Output the [x, y] coordinate of the center of the cell containing the given text.  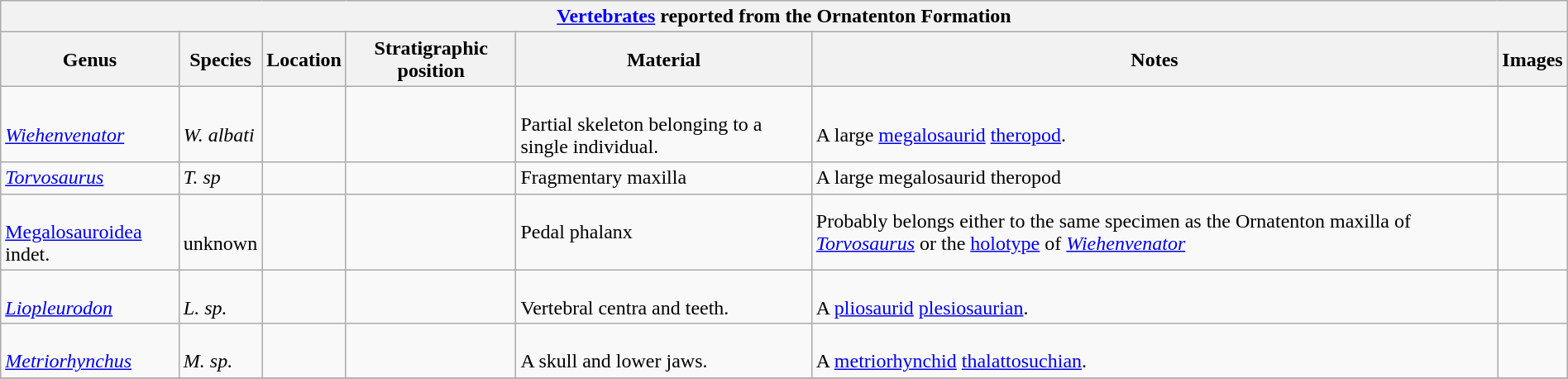
M. sp. [220, 351]
Megalosauroidea indet. [90, 232]
L. sp. [220, 296]
Torvosaurus [90, 178]
A metriorhynchid thalattosuchian. [1154, 351]
Pedal phalanx [663, 232]
unknown [220, 232]
T. sp [220, 178]
A pliosaurid plesiosaurian. [1154, 296]
Probably belongs either to the same specimen as the Ornatenton maxilla of Torvosaurus or the holotype of Wiehenvenator [1154, 232]
Vertebrates reported from the Ornatenton Formation [784, 17]
A skull and lower jaws. [663, 351]
Stratigraphic position [431, 60]
Genus [90, 60]
W. albati [220, 124]
Partial skeleton belonging to a single individual. [663, 124]
Vertebral centra and teeth. [663, 296]
A large megalosaurid theropod. [1154, 124]
Liopleurodon [90, 296]
A large megalosaurid theropod [1154, 178]
Metriorhynchus [90, 351]
Wiehenvenator [90, 124]
Fragmentary maxilla [663, 178]
Notes [1154, 60]
Species [220, 60]
Material [663, 60]
Images [1532, 60]
Location [304, 60]
